Pinpoint the cell where the given text exists, returning its (X, Y) midpoint coordinate. 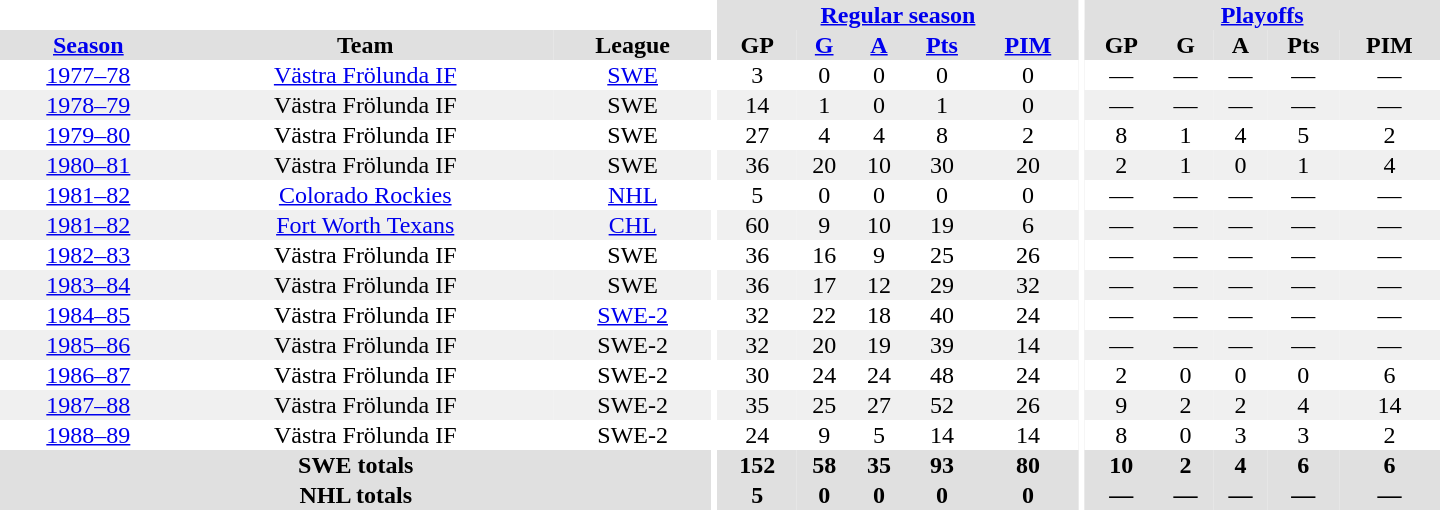
1985–86 (88, 345)
18 (880, 315)
Fort Worth Texans (366, 225)
NHL totals (356, 495)
80 (1028, 465)
1982–83 (88, 255)
CHL (633, 225)
Colorado Rockies (366, 195)
52 (942, 405)
1978–79 (88, 105)
93 (942, 465)
Regular season (898, 15)
1983–84 (88, 285)
29 (942, 285)
12 (880, 285)
60 (758, 225)
1984–85 (88, 315)
48 (942, 375)
SWE totals (356, 465)
Playoffs (1262, 15)
Season (88, 45)
1977–78 (88, 75)
NHL (633, 195)
1979–80 (88, 135)
League (633, 45)
1986–87 (88, 375)
40 (942, 315)
22 (824, 315)
1980–81 (88, 165)
1988–89 (88, 435)
39 (942, 345)
16 (824, 255)
17 (824, 285)
1987–88 (88, 405)
152 (758, 465)
58 (824, 465)
Team (366, 45)
